Extract the [X, Y] coordinate from the center of the cell holding the provided text.  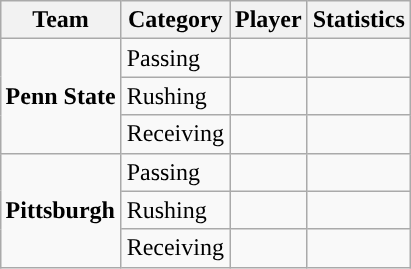
Team [60, 20]
Category [175, 20]
Statistics [358, 20]
Player [269, 20]
Penn State [60, 96]
Pittsburgh [60, 210]
